Determine the (x, y) coordinate at the center of the cell enclosing the given text.  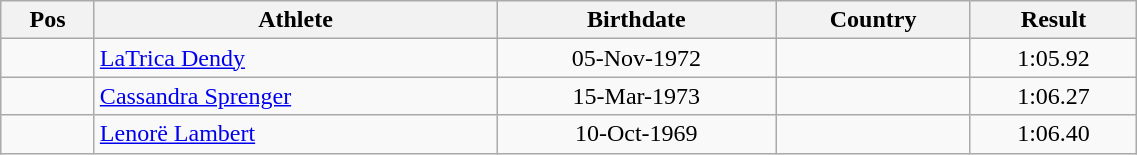
Country (873, 20)
1:06.40 (1054, 134)
Cassandra Sprenger (295, 96)
LaTrica Dendy (295, 58)
1:06.27 (1054, 96)
Birthdate (636, 20)
Result (1054, 20)
05-Nov-1972 (636, 58)
Lenorë Lambert (295, 134)
15-Mar-1973 (636, 96)
1:05.92 (1054, 58)
10-Oct-1969 (636, 134)
Pos (48, 20)
Athlete (295, 20)
